Provide the [X, Y] coordinate of the cell's center where the given text is located.  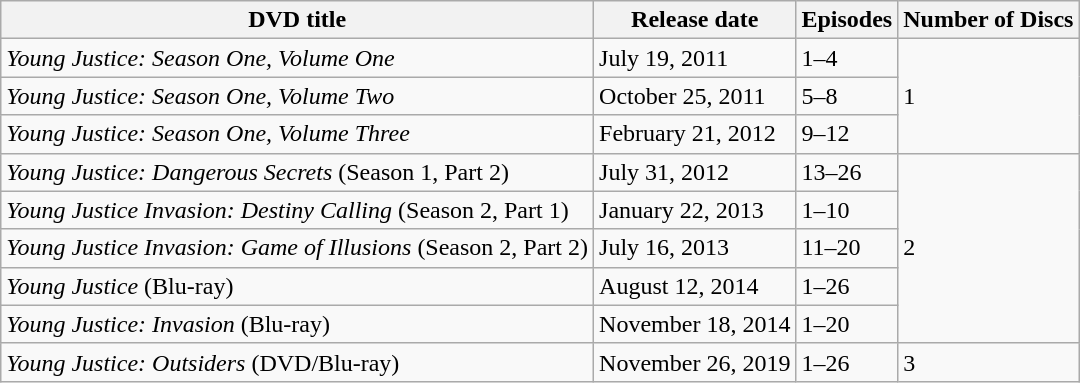
11–20 [847, 248]
1–4 [847, 58]
Young Justice: Dangerous Secrets (Season 1, Part 2) [298, 172]
July 19, 2011 [695, 58]
Young Justice: Outsiders (DVD/Blu-ray) [298, 362]
July 16, 2013 [695, 248]
9–12 [847, 134]
July 31, 2012 [695, 172]
February 21, 2012 [695, 134]
Young Justice: Invasion (Blu-ray) [298, 324]
Young Justice Invasion: Game of Illusions (Season 2, Part 2) [298, 248]
5–8 [847, 96]
1 [988, 96]
November 18, 2014 [695, 324]
1–10 [847, 210]
November 26, 2019 [695, 362]
Young Justice (Blu-ray) [298, 286]
13–26 [847, 172]
Release date [695, 20]
Young Justice Invasion: Destiny Calling (Season 2, Part 1) [298, 210]
Episodes [847, 20]
August 12, 2014 [695, 286]
Young Justice: Season One, Volume Three [298, 134]
Young Justice: Season One, Volume One [298, 58]
3 [988, 362]
Young Justice: Season One, Volume Two [298, 96]
January 22, 2013 [695, 210]
October 25, 2011 [695, 96]
2 [988, 248]
DVD title [298, 20]
Number of Discs [988, 20]
1–20 [847, 324]
